Detect which cell encompasses the target text, then output its (X, Y) center coordinate. 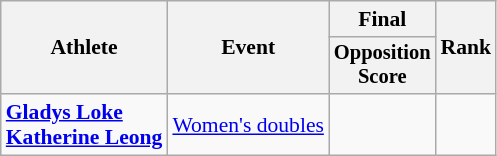
Final (382, 19)
OppositionScore (382, 66)
Athlete (84, 48)
Gladys LokeKatherine Leong (84, 124)
Rank (466, 48)
Event (248, 48)
Women's doubles (248, 124)
